Return (x, y) of the center of cell containing provided text 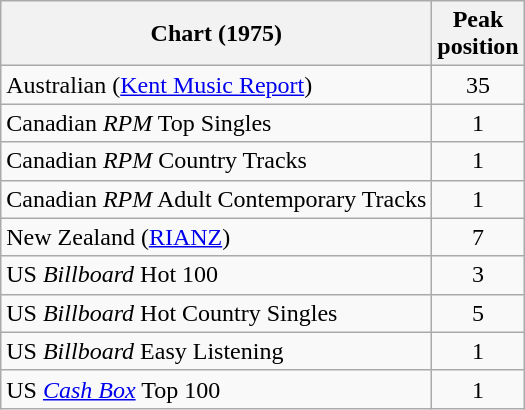
New Zealand (RIANZ) (216, 237)
US Billboard Hot 100 (216, 275)
3 (478, 275)
5 (478, 313)
US Billboard Hot Country Singles (216, 313)
US Billboard Easy Listening (216, 351)
Australian (Kent Music Report) (216, 85)
US Cash Box Top 100 (216, 389)
Chart (1975) (216, 34)
Canadian RPM Top Singles (216, 123)
7 (478, 237)
Canadian RPM Adult Contemporary Tracks (216, 199)
35 (478, 85)
Peakposition (478, 34)
Canadian RPM Country Tracks (216, 161)
